Return the (X, Y) coordinate for the center point of the cell that contains the specified text.  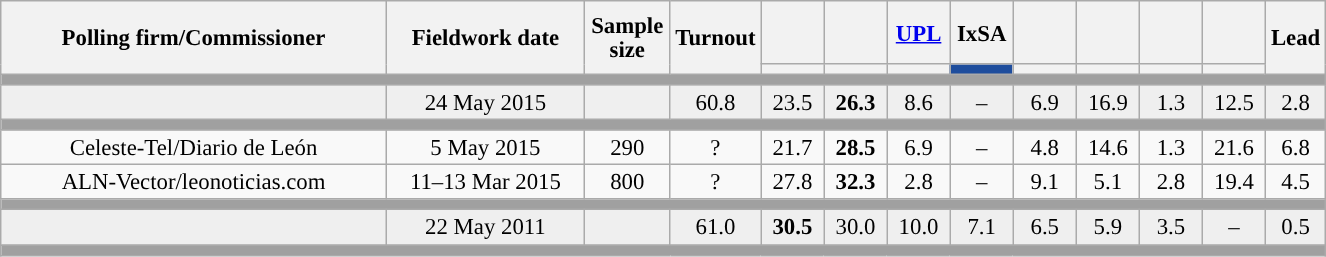
800 (627, 182)
Sample size (627, 38)
Celeste-Tel/Diario de León (194, 148)
10.0 (918, 228)
0.5 (1296, 228)
21.7 (792, 148)
8.6 (918, 102)
Lead (1296, 38)
26.3 (856, 102)
14.6 (1108, 148)
16.9 (1108, 102)
30.0 (856, 228)
5 May 2015 (485, 148)
21.6 (1234, 148)
24 May 2015 (485, 102)
UPL (918, 32)
32.3 (856, 182)
5.1 (1108, 182)
ALN-Vector/leonoticias.com (194, 182)
12.5 (1234, 102)
19.4 (1234, 182)
Turnout (716, 38)
4.5 (1296, 182)
9.1 (1044, 182)
27.8 (792, 182)
7.1 (982, 228)
Fieldwork date (485, 38)
6.5 (1044, 228)
5.9 (1108, 228)
6.8 (1296, 148)
22 May 2011 (485, 228)
61.0 (716, 228)
23.5 (792, 102)
28.5 (856, 148)
Polling firm/Commissioner (194, 38)
290 (627, 148)
IxSA (982, 32)
11–13 Mar 2015 (485, 182)
60.8 (716, 102)
3.5 (1170, 228)
30.5 (792, 228)
4.8 (1044, 148)
